Pinpoint the cell where the given text exists, returning its (x, y) midpoint coordinate. 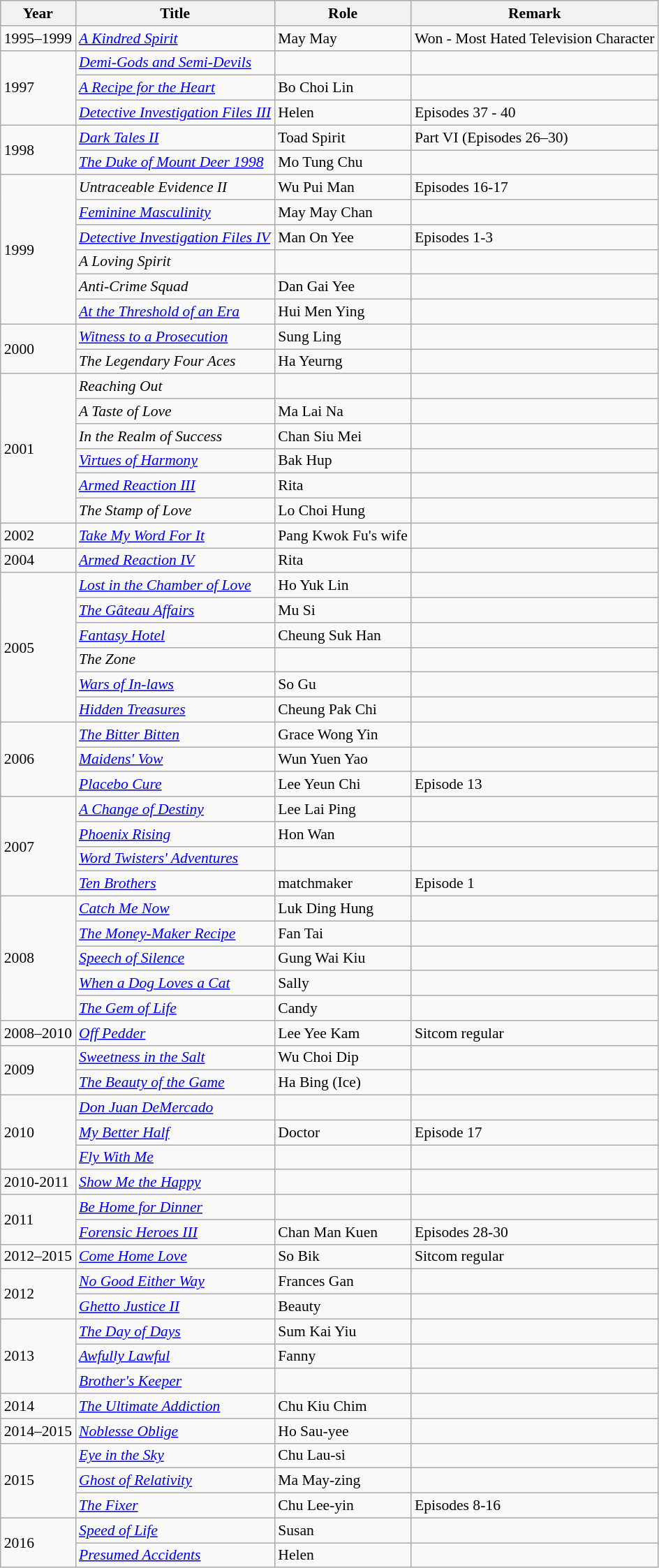
In the Realm of Success (175, 436)
Chu Lau-si (343, 1456)
Fanny (343, 1356)
2004 (38, 561)
A Recipe for the Heart (175, 88)
The Day of Days (175, 1331)
The Bitter Bitten (175, 734)
2009 (38, 1070)
Lee Yee Kam (343, 1033)
Speech of Silence (175, 959)
Noblesse Oblige (175, 1431)
The Duke of Mount Deer 1998 (175, 163)
2006 (38, 760)
Word Twisters' Adventures (175, 859)
Candy (343, 1008)
At the Threshold of an Era (175, 312)
Chu Lee-yin (343, 1506)
2005 (38, 648)
Untraceable Evidence II (175, 188)
Hon Wan (343, 834)
Bak Hup (343, 461)
Be Home for Dinner (175, 1207)
Awfully Lawful (175, 1356)
A Change of Destiny (175, 809)
Wun Yuen Yao (343, 760)
Grace Wong Yin (343, 734)
Ten Brothers (175, 884)
Detective Investigation Files III (175, 113)
1999 (38, 250)
Ho Yuk Lin (343, 586)
2012–2015 (38, 1257)
Remark (535, 13)
Anti-Crime Squad (175, 287)
Demi-Gods and Semi-Devils (175, 63)
Pang Kwok Fu's wife (343, 535)
Lee Lai Ping (343, 809)
The Ultimate Addiction (175, 1406)
The Stamp of Love (175, 511)
Presumed Accidents (175, 1555)
Sung Ling (343, 336)
Episodes 28-30 (535, 1232)
2008–2010 (38, 1033)
Sum Kai Yiu (343, 1331)
Sally (343, 984)
2015 (38, 1480)
Off Pedder (175, 1033)
Speed of Life (175, 1530)
Wu Choi Dip (343, 1058)
matchmaker (343, 884)
Title (175, 13)
Chan Siu Mei (343, 436)
Toad Spirit (343, 138)
A Loving Spirit (175, 262)
Episode 17 (535, 1132)
Role (343, 13)
Beauty (343, 1307)
Dark Tales II (175, 138)
Year (38, 13)
Witness to a Prosecution (175, 336)
Detective Investigation Files IV (175, 237)
Hui Men Ying (343, 312)
1995–1999 (38, 38)
Episodes 1-3 (535, 237)
2010 (38, 1132)
The Fixer (175, 1506)
Fantasy Hotel (175, 635)
Maidens' Vow (175, 760)
Lost in the Chamber of Love (175, 586)
Reaching Out (175, 387)
No Good Either Way (175, 1282)
So Bik (343, 1257)
Sweetness in the Salt (175, 1058)
Placebo Cure (175, 785)
2016 (38, 1543)
Man On Yee (343, 237)
The Beauty of the Game (175, 1083)
Hidden Treasures (175, 710)
Dan Gai Yee (343, 287)
Ho Sau-yee (343, 1431)
2011 (38, 1219)
Doctor (343, 1132)
Frances Gan (343, 1282)
2008 (38, 959)
Show Me the Happy (175, 1183)
May May (343, 38)
Phoenix Rising (175, 834)
Cheung Suk Han (343, 635)
A Taste of Love (175, 411)
Fan Tai (343, 933)
Luk Ding Hung (343, 909)
A Kindred Spirit (175, 38)
Cheung Pak Chi (343, 710)
Chu Kiu Chim (343, 1406)
Lee Yeun Chi (343, 785)
When a Dog Loves a Cat (175, 984)
The Zone (175, 660)
Ha Yeurng (343, 362)
Armed Reaction IV (175, 561)
Susan (343, 1530)
Ghetto Justice II (175, 1307)
The Legendary Four Aces (175, 362)
Feminine Masculinity (175, 212)
Episodes 37 - 40 (535, 113)
2010-2011 (38, 1183)
Catch Me Now (175, 909)
Wu Pui Man (343, 188)
Forensic Heroes III (175, 1232)
2001 (38, 449)
2013 (38, 1356)
Chan Man Kuen (343, 1232)
Part VI (Episodes 26–30) (535, 138)
The Money-Maker Recipe (175, 933)
2012 (38, 1294)
Episode 1 (535, 884)
Episode 13 (535, 785)
Eye in the Sky (175, 1456)
The Gem of Life (175, 1008)
1998 (38, 149)
Take My Word For It (175, 535)
Lo Choi Hung (343, 511)
Come Home Love (175, 1257)
Won - Most Hated Television Character (535, 38)
Armed Reaction III (175, 486)
Mo Tung Chu (343, 163)
Don Juan DeMercado (175, 1108)
2000 (38, 349)
2014 (38, 1406)
Mu Si (343, 610)
Bo Choi Lin (343, 88)
Ma Lai Na (343, 411)
1997 (38, 88)
Ghost of Relativity (175, 1481)
2002 (38, 535)
May May Chan (343, 212)
The Gâteau Affairs (175, 610)
Fly With Me (175, 1157)
Brother's Keeper (175, 1382)
Gung Wai Kiu (343, 959)
So Gu (343, 685)
Ma May-zing (343, 1481)
2007 (38, 846)
Ha Bing (Ice) (343, 1083)
Episodes 8-16 (535, 1506)
My Better Half (175, 1132)
Wars of In-laws (175, 685)
Virtues of Harmony (175, 461)
2014–2015 (38, 1431)
Episodes 16-17 (535, 188)
